Find where the given text appears and provide that cell's center as [X, Y] coordinate. 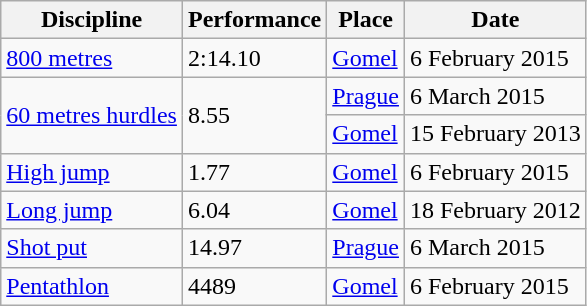
14.97 [254, 248]
Long jump [92, 210]
15 February 2013 [495, 134]
18 February 2012 [495, 210]
High jump [92, 172]
Performance [254, 20]
6.04 [254, 210]
Discipline [92, 20]
800 metres [92, 58]
Shot put [92, 248]
Place [366, 20]
Date [495, 20]
4489 [254, 286]
8.55 [254, 115]
2:14.10 [254, 58]
1.77 [254, 172]
60 metres hurdles [92, 115]
Pentathlon [92, 286]
